Extract the (x, y) coordinate from the center of the cell holding the provided text.  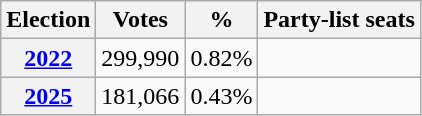
Election (48, 20)
Party-list seats (339, 20)
% (222, 20)
Votes (140, 20)
2025 (48, 96)
2022 (48, 58)
0.82% (222, 58)
299,990 (140, 58)
181,066 (140, 96)
0.43% (222, 96)
